Provide the [x, y] coordinate of the cell's center where the given text is located.  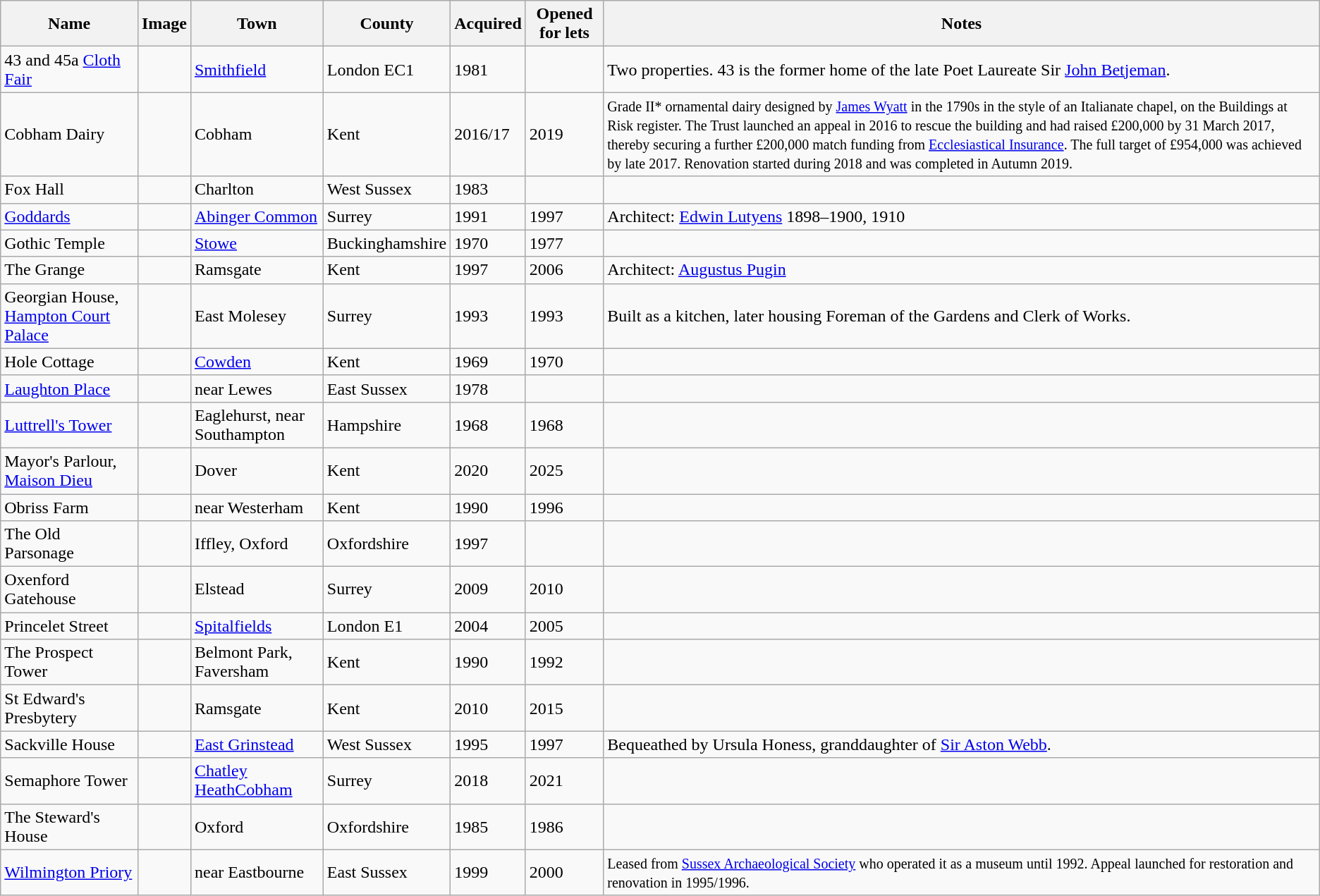
Laughton Place [69, 388]
Sackville House [69, 744]
The Prospect Tower [69, 663]
Acquired [488, 24]
2018 [488, 781]
1996 [564, 507]
The Old Parsonage [69, 544]
Mayor's Parlour, Maison Dieu [69, 471]
2000 [564, 873]
Hole Cottage [69, 362]
Stowe [257, 243]
Two properties. 43 is the former home of the late Poet Laureate Sir John Betjeman. [962, 69]
Semaphore Tower [69, 781]
1999 [488, 873]
43 and 45a Cloth Fair [69, 69]
Town [257, 24]
Wilmington Priory [69, 873]
Oxford [257, 826]
Chatley HeathCobham [257, 781]
2006 [564, 270]
1992 [564, 663]
Name [69, 24]
Opened for lets [564, 24]
2025 [564, 471]
Gothic Temple [69, 243]
1969 [488, 362]
Notes [962, 24]
Image [164, 24]
Bequeathed by Ursula Honess, granddaughter of Sir Aston Webb. [962, 744]
1983 [488, 190]
Cobham [257, 134]
Iffley, Oxford [257, 544]
Spitalfields [257, 626]
near Eastbourne [257, 873]
London EC1 [386, 69]
The Steward's House [69, 826]
Hampshire [386, 424]
1985 [488, 826]
Charlton [257, 190]
London E1 [386, 626]
East Molesey [257, 316]
East Grinstead [257, 744]
Eaglehurst, near Southampton [257, 424]
Princelet Street [69, 626]
near Lewes [257, 388]
County [386, 24]
1991 [488, 216]
Cowden [257, 362]
1978 [488, 388]
1986 [564, 826]
Smithfield [257, 69]
Dover [257, 471]
Abinger Common [257, 216]
Georgian House, Hampton Court Palace [69, 316]
Built as a kitchen, later housing Foreman of the Gardens and Clerk of Works. [962, 316]
2004 [488, 626]
2005 [564, 626]
Luttrell's Tower [69, 424]
2015 [564, 708]
Fox Hall [69, 190]
The Grange [69, 270]
near Westerham [257, 507]
2009 [488, 589]
1981 [488, 69]
2020 [488, 471]
2021 [564, 781]
Buckinghamshire [386, 243]
St Edward's Presbytery [69, 708]
Architect: Augustus Pugin [962, 270]
Cobham Dairy [69, 134]
1995 [488, 744]
Obriss Farm [69, 507]
2019 [564, 134]
Architect: Edwin Lutyens 1898–1900, 1910 [962, 216]
2016/17 [488, 134]
Elstead [257, 589]
Goddards [69, 216]
Belmont Park, Faversham [257, 663]
Oxenford Gatehouse [69, 589]
Leased from Sussex Archaeological Society who operated it as a museum until 1992. Appeal launched for restoration and renovation in 1995/1996. [962, 873]
1977 [564, 243]
